Locate the cell with the specified text and output its (X, Y) center coordinate. 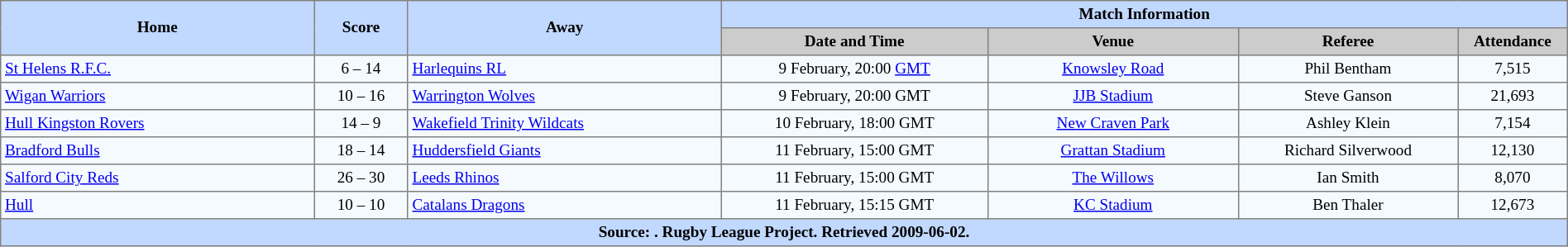
Bradford Bulls (157, 150)
11 February, 15:15 GMT (854, 205)
Harlequins RL (564, 69)
8,070 (1513, 178)
Away (564, 28)
JJB Stadium (1113, 96)
Date and Time (854, 41)
Hull Kingston Rovers (157, 124)
14 – 9 (361, 124)
Match Information (1145, 15)
New Craven Park (1113, 124)
12,130 (1513, 150)
12,673 (1513, 205)
26 – 30 (361, 178)
Knowsley Road (1113, 69)
Wigan Warriors (157, 96)
Score (361, 28)
Ashley Klein (1348, 124)
6 – 14 (361, 69)
Huddersfield Giants (564, 150)
St Helens R.F.C. (157, 69)
The Willows (1113, 178)
Source: . Rugby League Project. Retrieved 2009-06-02. (784, 233)
Steve Ganson (1348, 96)
Referee (1348, 41)
10 – 16 (361, 96)
Richard Silverwood (1348, 150)
7,515 (1513, 69)
Hull (157, 205)
Phil Bentham (1348, 69)
Venue (1113, 41)
KC Stadium (1113, 205)
Wakefield Trinity Wildcats (564, 124)
Ben Thaler (1348, 205)
Ian Smith (1348, 178)
Warrington Wolves (564, 96)
Home (157, 28)
Grattan Stadium (1113, 150)
18 – 14 (361, 150)
10 – 10 (361, 205)
21,693 (1513, 96)
Leeds Rhinos (564, 178)
Attendance (1513, 41)
Catalans Dragons (564, 205)
7,154 (1513, 124)
10 February, 18:00 GMT (854, 124)
Salford City Reds (157, 178)
